Scan for the cell matching the given text and deliver its [X, Y] coordinate at center. 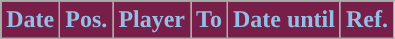
Date until [284, 20]
Date [30, 20]
Ref. [366, 20]
To [210, 20]
Pos. [86, 20]
Player [152, 20]
